Search for the cell housing the specified text and yield its [X, Y] center coordinate. 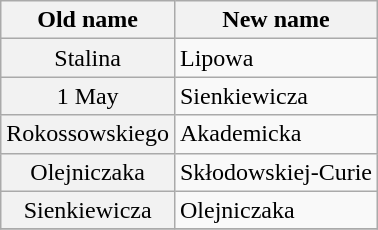
Lipowa [276, 58]
Akademicka [276, 134]
1 May [88, 96]
Rokossowskiego [88, 134]
Old name [88, 20]
Stalina [88, 58]
New name [276, 20]
Skłodowskiej-Curie [276, 172]
